Identify which cell holds the provided text, then report its [X, Y] central coordinate. 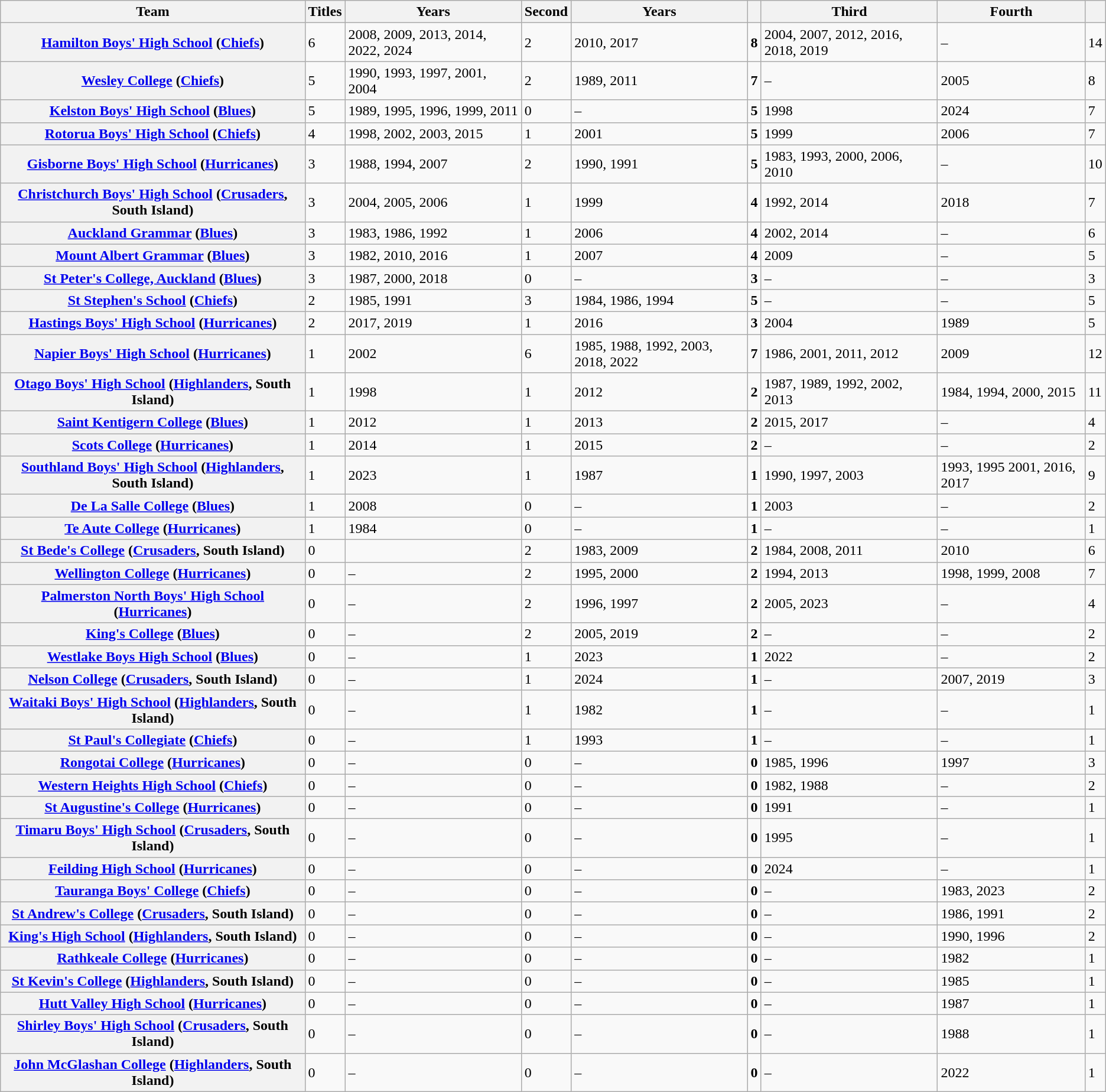
11 [1095, 392]
Waitaki Boys' High School (Highlanders, South Island) [152, 709]
Tauranga Boys' College (Chiefs) [152, 891]
1988 [1011, 1034]
St Kevin's College (Highlanders, South Island) [152, 981]
Otago Boys' High School (Highlanders, South Island) [152, 392]
Saint Kentigern College (Blues) [152, 422]
Palmerston North Boys' High School (Hurricanes) [152, 604]
Christchurch Boys' High School (Crusaders, South Island) [152, 202]
Mount Albert Grammar (Blues) [152, 255]
St Andrew's College (Crusaders, South Island) [152, 914]
St Peter's College, Auckland (Blues) [152, 278]
Te Aute College (Hurricanes) [152, 528]
1987, 1989, 1992, 2002, 2013 [850, 392]
1995 [850, 838]
Wellington College (Hurricanes) [152, 573]
1993, 1995 2001, 2016, 2017 [1011, 475]
14 [1095, 43]
1990, 1993, 1997, 2001, 2004 [433, 80]
1998, 1999, 2008 [1011, 573]
Rathkeale College (Hurricanes) [152, 958]
Hamilton Boys' High School (Chiefs) [152, 43]
1990, 1997, 2003 [850, 475]
12 [1095, 353]
1994, 2013 [850, 573]
1985, 1996 [850, 762]
1983, 2009 [659, 551]
Hastings Boys' High School (Hurricanes) [152, 323]
1985, 1988, 1992, 2003, 2018, 2022 [659, 353]
Wesley College (Chiefs) [152, 80]
2004, 2007, 2012, 2016, 2018, 2019 [850, 43]
2002 [433, 353]
1989, 2011 [659, 80]
Southland Boys' High School (Highlanders, South Island) [152, 475]
2010, 2017 [659, 43]
1982, 1988 [850, 785]
Titles [325, 12]
1984, 1986, 1994 [659, 300]
1982, 2010, 2016 [433, 255]
2005 [1011, 80]
2018 [1011, 202]
2001 [659, 134]
10 [1095, 164]
Fourth [1011, 12]
1983, 1993, 2000, 2006, 2010 [850, 164]
9 [1095, 475]
1995, 2000 [659, 573]
St Bede's College (Crusaders, South Island) [152, 551]
1988, 1994, 2007 [433, 164]
Rongotai College (Hurricanes) [152, 762]
2008, 2009, 2013, 2014, 2022, 2024 [433, 43]
1984 [433, 528]
Nelson College (Crusaders, South Island) [152, 679]
Gisborne Boys' High School (Hurricanes) [152, 164]
St Stephen's School (Chiefs) [152, 300]
1984, 1994, 2000, 2015 [1011, 392]
1991 [850, 808]
1992, 2014 [850, 202]
2004, 2005, 2006 [433, 202]
1990, 1991 [659, 164]
1998, 2002, 2003, 2015 [433, 134]
2004 [850, 323]
1986, 2001, 2011, 2012 [850, 353]
1990, 1996 [1011, 936]
King's College (Blues) [152, 634]
1984, 2008, 2011 [850, 551]
St Paul's Collegiate (Chiefs) [152, 740]
2017, 2019 [433, 323]
1983, 1986, 1992 [433, 233]
2005, 2019 [659, 634]
1996, 1997 [659, 604]
1983, 2023 [1011, 891]
Napier Boys' High School (Hurricanes) [152, 353]
2015 [659, 445]
Hutt Valley High School (Hurricanes) [152, 1003]
2015, 2017 [850, 422]
King's High School (Highlanders, South Island) [152, 936]
De La Salle College (Blues) [152, 506]
1987, 2000, 2018 [433, 278]
Shirley Boys' High School (Crusaders, South Island) [152, 1034]
2003 [850, 506]
John McGlashan College (Highlanders, South Island) [152, 1072]
2014 [433, 445]
Timaru Boys' High School (Crusaders, South Island) [152, 838]
Auckland Grammar (Blues) [152, 233]
2007, 2019 [1011, 679]
Western Heights High School (Chiefs) [152, 785]
Team [152, 12]
2005, 2023 [850, 604]
2007 [659, 255]
2010 [1011, 551]
Rotorua Boys' High School (Chiefs) [152, 134]
1989 [1011, 323]
St Augustine's College (Hurricanes) [152, 808]
1993 [659, 740]
Scots College (Hurricanes) [152, 445]
2002, 2014 [850, 233]
1985 [1011, 981]
Second [546, 12]
Westlake Boys High School (Blues) [152, 656]
2008 [433, 506]
Kelston Boys' High School (Blues) [152, 111]
2013 [659, 422]
1985, 1991 [433, 300]
1986, 1991 [1011, 914]
1997 [1011, 762]
1989, 1995, 1996, 1999, 2011 [433, 111]
2016 [659, 323]
Third [850, 12]
Feilding High School (Hurricanes) [152, 869]
